Locate the cell with the specified text and output its (x, y) center coordinate. 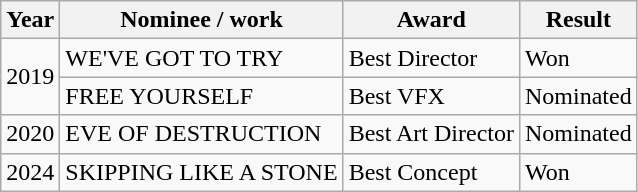
Nominee / work (202, 20)
SKIPPING LIKE A STONE (202, 172)
WE'VE GOT TO TRY (202, 58)
Result (578, 20)
Best VFX (431, 96)
Year (30, 20)
2020 (30, 134)
EVE OF DESTRUCTION (202, 134)
2024 (30, 172)
FREE YOURSELF (202, 96)
Best Art Director (431, 134)
Award (431, 20)
2019 (30, 77)
Best Concept (431, 172)
Best Director (431, 58)
